Provide the (x, y) coordinate of the cell's center where the given text is located.  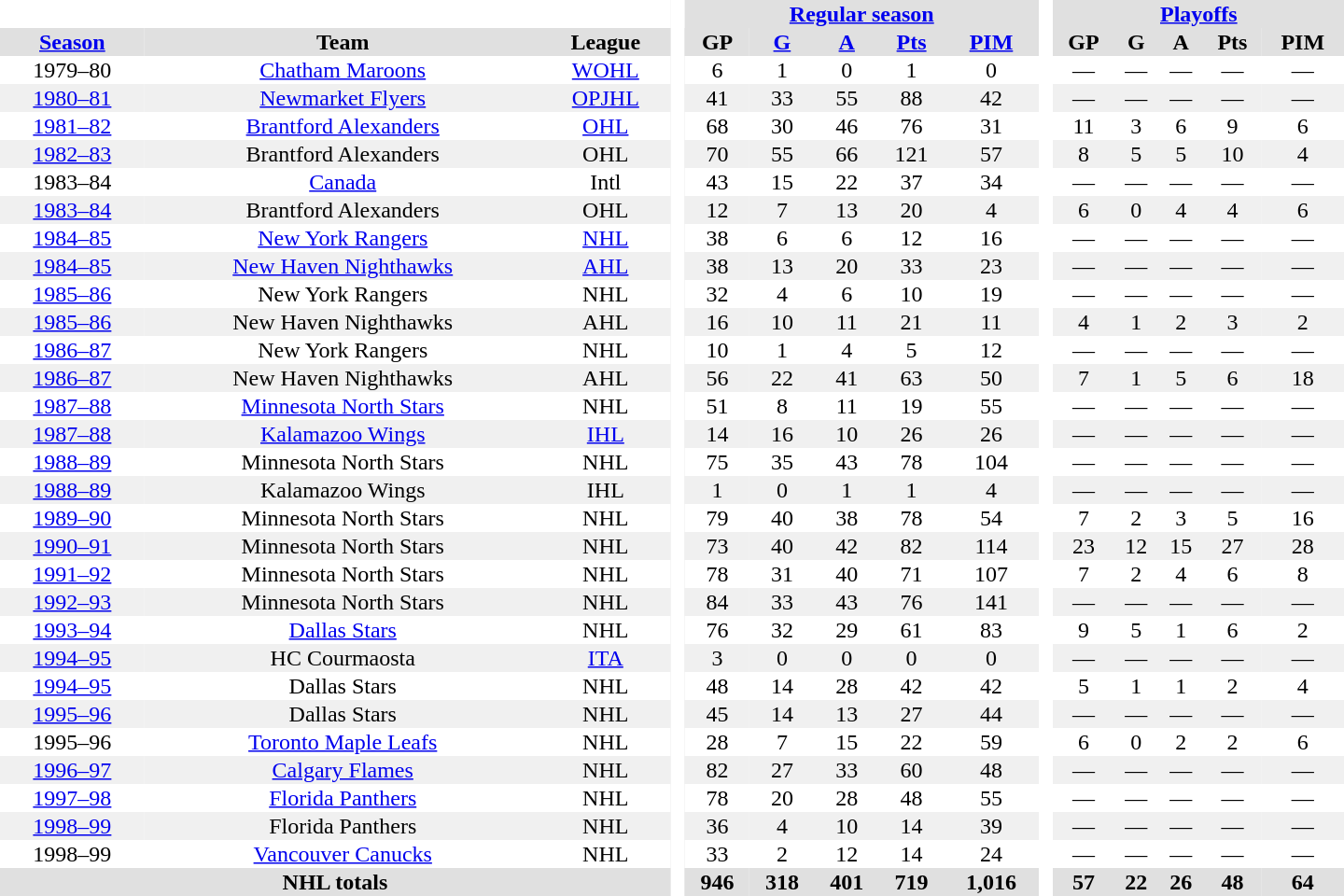
OPJHL (606, 98)
Calgary Flames (343, 770)
Season (73, 42)
36 (717, 826)
Newmarket Flyers (343, 98)
Toronto Maple Leafs (343, 742)
64 (1303, 882)
83 (991, 630)
1989–90 (73, 518)
79 (717, 518)
88 (911, 98)
WOHL (606, 70)
68 (717, 126)
Chatham Maroons (343, 70)
63 (911, 378)
71 (911, 574)
1982–83 (73, 154)
Team (343, 42)
Playoffs (1198, 14)
114 (991, 546)
ITA (606, 658)
18 (1303, 378)
Canada (343, 182)
45 (717, 714)
34 (991, 182)
54 (991, 518)
39 (991, 826)
Regular season (862, 14)
70 (717, 154)
1991–92 (73, 574)
1981–82 (73, 126)
37 (911, 182)
50 (991, 378)
401 (847, 882)
51 (717, 406)
104 (991, 462)
HC Courmaosta (343, 658)
35 (782, 462)
1,016 (991, 882)
League (606, 42)
1990–91 (73, 546)
946 (717, 882)
NHL totals (335, 882)
66 (847, 154)
121 (911, 154)
1996–97 (73, 770)
60 (911, 770)
84 (717, 602)
107 (991, 574)
21 (911, 322)
Intl (606, 182)
1979–80 (73, 70)
75 (717, 462)
30 (782, 126)
Vancouver Canucks (343, 854)
61 (911, 630)
1992–93 (73, 602)
29 (847, 630)
1997–98 (73, 798)
59 (991, 742)
46 (847, 126)
73 (717, 546)
719 (911, 882)
141 (991, 602)
1980–81 (73, 98)
56 (717, 378)
1993–94 (73, 630)
44 (991, 714)
24 (991, 854)
318 (782, 882)
